Identify which cell holds the provided text, then report its (X, Y) central coordinate. 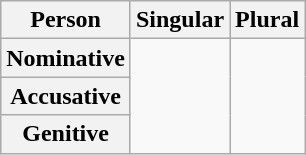
Genitive (66, 134)
Nominative (66, 58)
Singular (180, 20)
Person (66, 20)
Plural (268, 20)
Accusative (66, 96)
